Output the (X, Y) coordinate of the center of the cell containing the given text.  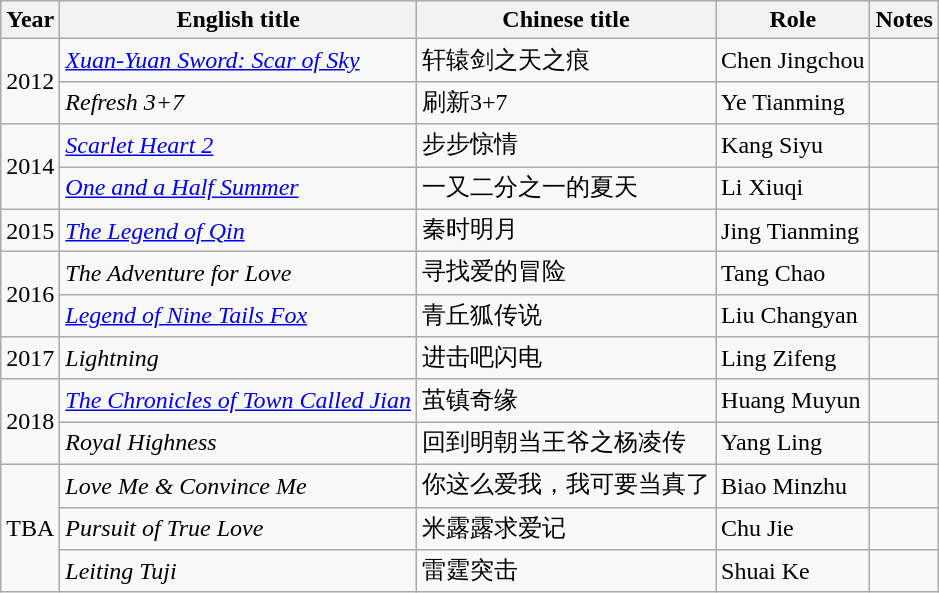
The Legend of Qin (238, 230)
Ye Tianming (793, 102)
Role (793, 20)
轩辕剑之天之痕 (566, 60)
Shuai Ke (793, 572)
Huang Muyun (793, 400)
2016 (30, 294)
你这么爱我，我可要当真了 (566, 486)
2012 (30, 82)
Jing Tianming (793, 230)
Pursuit of True Love (238, 528)
TBA (30, 528)
Leiting Tuji (238, 572)
青丘狐传说 (566, 316)
步步惊情 (566, 146)
Refresh 3+7 (238, 102)
米露露求爱记 (566, 528)
寻找爱的冒险 (566, 274)
Chu Jie (793, 528)
回到明朝当王爷之杨凌传 (566, 444)
雷霆突击 (566, 572)
Li Xiuqi (793, 188)
2015 (30, 230)
Love Me & Convince Me (238, 486)
Chen Jingchou (793, 60)
2018 (30, 422)
Biao Minzhu (793, 486)
Tang Chao (793, 274)
Yang Ling (793, 444)
Chinese title (566, 20)
English title (238, 20)
Liu Changyan (793, 316)
Ling Zifeng (793, 358)
刷新3+7 (566, 102)
一又二分之一的夏天 (566, 188)
进击吧闪电 (566, 358)
Scarlet Heart 2 (238, 146)
Notes (904, 20)
Legend of Nine Tails Fox (238, 316)
Royal Highness (238, 444)
The Chronicles of Town Called Jian (238, 400)
One and a Half Summer (238, 188)
Year (30, 20)
秦时明月 (566, 230)
2017 (30, 358)
Lightning (238, 358)
The Adventure for Love (238, 274)
Xuan-Yuan Sword: Scar of Sky (238, 60)
茧镇奇缘 (566, 400)
2014 (30, 166)
Kang Siyu (793, 146)
